Find where the given text appears and provide that cell's center as (x, y) coordinate. 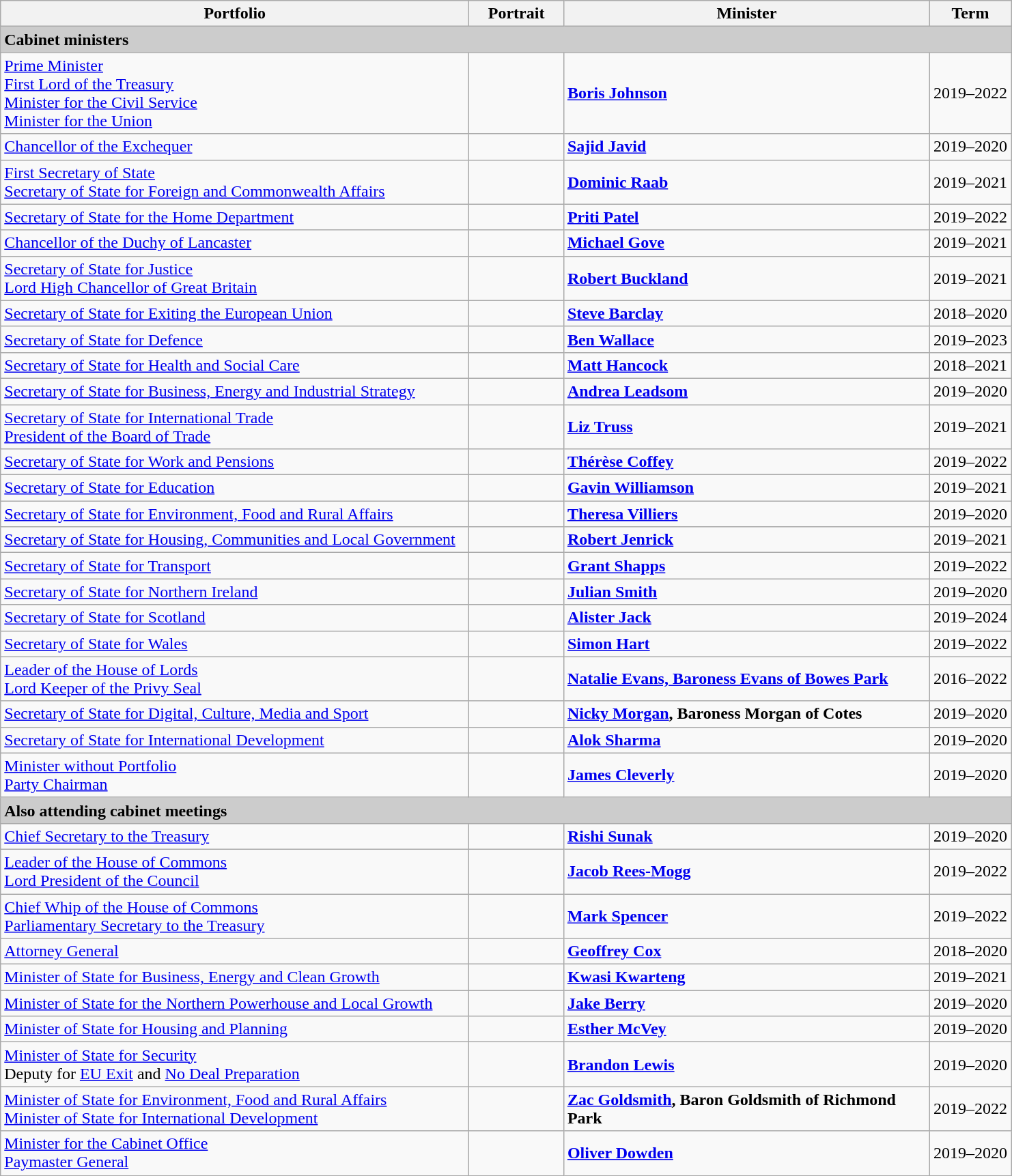
Leader of the House of CommonsLord President of the Council (235, 871)
Minister for the Cabinet OfficePaymaster General (235, 1153)
Robert Buckland (746, 278)
Leader of the House of LordsLord Keeper of the Privy Seal (235, 678)
2016–2022 (970, 678)
Prime MinisterFirst Lord of the TreasuryMinister for the Civil ServiceMinister for the Union (235, 93)
Theresa Villiers (746, 514)
2019–2023 (970, 339)
Secretary of State for Health and Social Care (235, 365)
Nicky Morgan, Baroness Morgan of Cotes (746, 714)
Chief Whip of the House of CommonsParliamentary Secretary to the Treasury (235, 916)
James Cleverly (746, 775)
2018–2021 (970, 365)
Chancellor of the Exchequer (235, 147)
Thérèse Coffey (746, 462)
Andrea Leadsom (746, 391)
Secretary of State for Education (235, 488)
Brandon Lewis (746, 1065)
Steve Barclay (746, 313)
Sajid Javid (746, 147)
Also attending cabinet meetings (506, 810)
2019–2024 (970, 618)
Julian Smith (746, 592)
Esther McVey (746, 1029)
Term (970, 14)
First Secretary of StateSecretary of State for Foreign and Commonwealth Affairs (235, 182)
Rishi Sunak (746, 836)
Secretary of State for the Home Department (235, 217)
Secretary of State for Business, Energy and Industrial Strategy (235, 391)
Secretary of State for Environment, Food and Rural Affairs (235, 514)
Priti Patel (746, 217)
Cabinet ministers (506, 40)
Minister without PortfolioParty Chairman (235, 775)
Alok Sharma (746, 740)
Secretary of State for International TradePresident of the Board of Trade (235, 426)
Jacob Rees-Mogg (746, 871)
Minister of State for SecurityDeputy for EU Exit and No Deal Preparation (235, 1065)
Secretary of State for Digital, Culture, Media and Sport (235, 714)
Michael Gove (746, 243)
Simon Hart (746, 644)
Geoffrey Cox (746, 951)
Ben Wallace (746, 339)
Kwasi Kwarteng (746, 977)
Secretary of State for JusticeLord High Chancellor of Great Britain (235, 278)
Minister of State for the Northern Powerhouse and Local Growth (235, 1003)
Matt Hancock (746, 365)
Jake Berry (746, 1003)
Attorney General (235, 951)
Secretary of State for Scotland (235, 618)
Minister of State for Business, Energy and Clean Growth (235, 977)
Alister Jack (746, 618)
Natalie Evans, Baroness Evans of Bowes Park (746, 678)
Secretary of State for Housing, Communities and Local Government (235, 540)
Minister of State for Housing and Planning (235, 1029)
Oliver Dowden (746, 1153)
Boris Johnson (746, 93)
Secretary of State for Exiting the European Union (235, 313)
Dominic Raab (746, 182)
Robert Jenrick (746, 540)
Portrait (516, 14)
Chancellor of the Duchy of Lancaster (235, 243)
Minister (746, 14)
Chief Secretary to the Treasury (235, 836)
Secretary of State for Defence (235, 339)
Zac Goldsmith, Baron Goldsmith of Richmond Park (746, 1108)
Secretary of State for Wales (235, 644)
Mark Spencer (746, 916)
Secretary of State for Northern Ireland (235, 592)
Secretary of State for International Development (235, 740)
Portfolio (235, 14)
Liz Truss (746, 426)
Gavin Williamson (746, 488)
Minister of State for Environment, Food and Rural AffairsMinister of State for International Development (235, 1108)
Secretary of State for Transport (235, 566)
Secretary of State for Work and Pensions (235, 462)
Grant Shapps (746, 566)
